Search for the cell housing the specified text and yield its (X, Y) center coordinate. 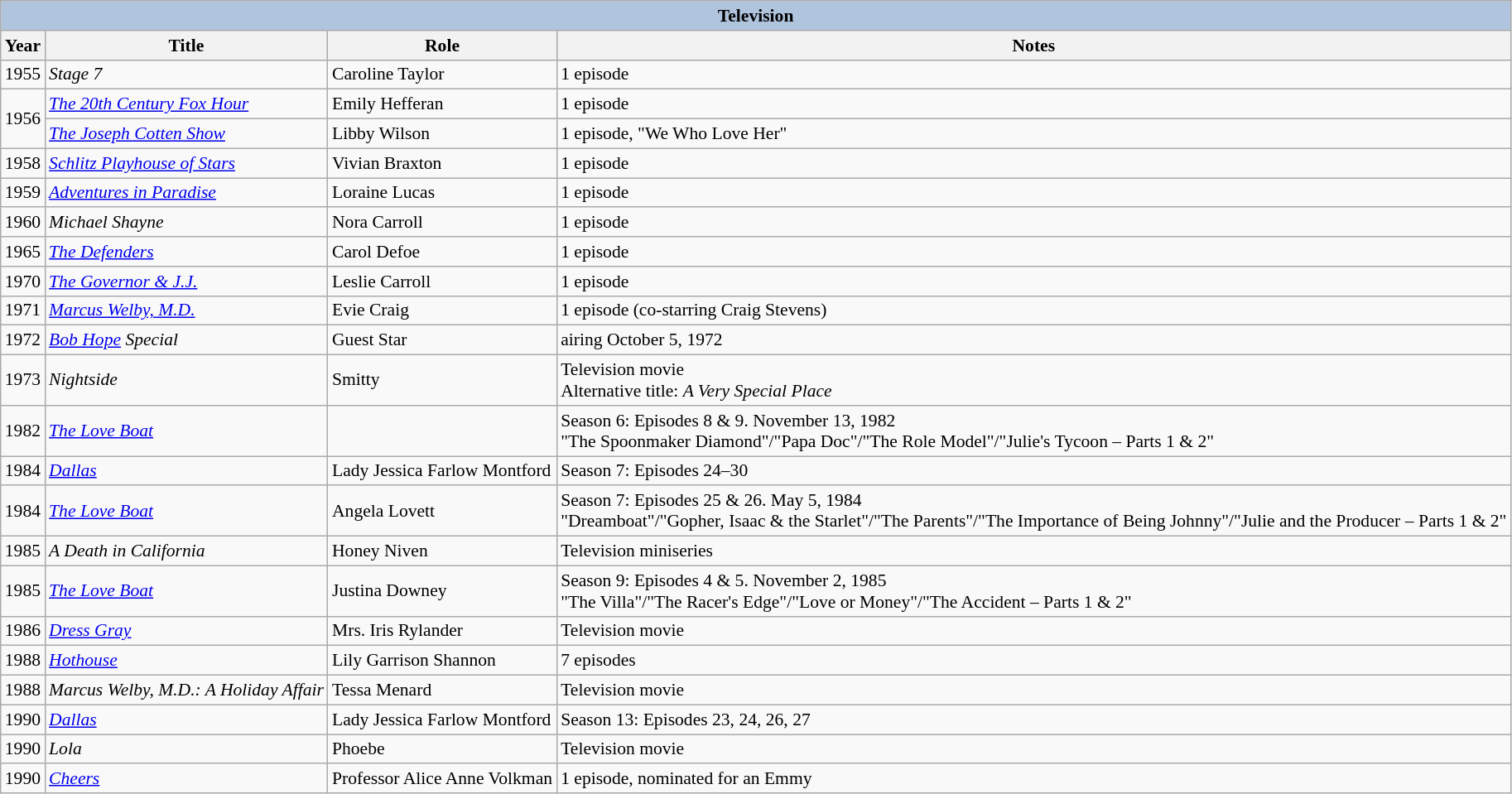
Phoebe (442, 749)
The Governor & J.J. (186, 282)
Stage 7 (186, 75)
Guest Star (442, 340)
Vivian Braxton (442, 163)
Professor Alice Anne Volkman (442, 779)
1971 (23, 310)
Justina Downey (442, 591)
Dress Gray (186, 631)
Lily Garrison Shannon (442, 661)
Season 7: Episodes 24–30 (1033, 471)
Libby Wilson (442, 134)
Caroline Taylor (442, 75)
1958 (23, 163)
1972 (23, 340)
Television movieAlternative title: A Very Special Place (1033, 381)
Role (442, 46)
The Defenders (186, 252)
Lola (186, 749)
1956 (23, 119)
Leslie Carroll (442, 282)
Hothouse (186, 661)
1955 (23, 75)
1986 (23, 631)
Marcus Welby, M.D. (186, 310)
7 episodes (1033, 661)
1960 (23, 223)
A Death in California (186, 551)
1973 (23, 381)
Michael Shayne (186, 223)
1970 (23, 282)
Marcus Welby, M.D.: A Holiday Affair (186, 691)
Cheers (186, 779)
Nightside (186, 381)
Angela Lovett (442, 512)
Notes (1033, 46)
Title (186, 46)
Bob Hope Special (186, 340)
1965 (23, 252)
Smitty (442, 381)
1959 (23, 193)
Season 13: Episodes 23, 24, 26, 27 (1033, 719)
Loraine Lucas (442, 193)
1982 (23, 431)
Emily Hefferan (442, 104)
airing October 5, 1972 (1033, 340)
Television miniseries (1033, 551)
Honey Niven (442, 551)
Tessa Menard (442, 691)
Adventures in Paradise (186, 193)
Season 9: Episodes 4 & 5. November 2, 1985"The Villa"/"The Racer's Edge"/"Love or Money"/"The Accident – Parts 1 & 2" (1033, 591)
Mrs. Iris Rylander (442, 631)
Schlitz Playhouse of Stars (186, 163)
1 episode, "We Who Love Her" (1033, 134)
The 20th Century Fox Hour (186, 104)
Carol Defoe (442, 252)
1 episode (co-starring Craig Stevens) (1033, 310)
Evie Craig (442, 310)
Television (756, 16)
1 episode, nominated for an Emmy (1033, 779)
Season 6: Episodes 8 & 9. November 13, 1982"The Spoonmaker Diamond"/"Papa Doc"/"The Role Model"/"Julie's Tycoon – Parts 1 & 2" (1033, 431)
The Joseph Cotten Show (186, 134)
Year (23, 46)
Nora Carroll (442, 223)
